Capture the cell that displays the provided text and extract its [X, Y] central coordinate. 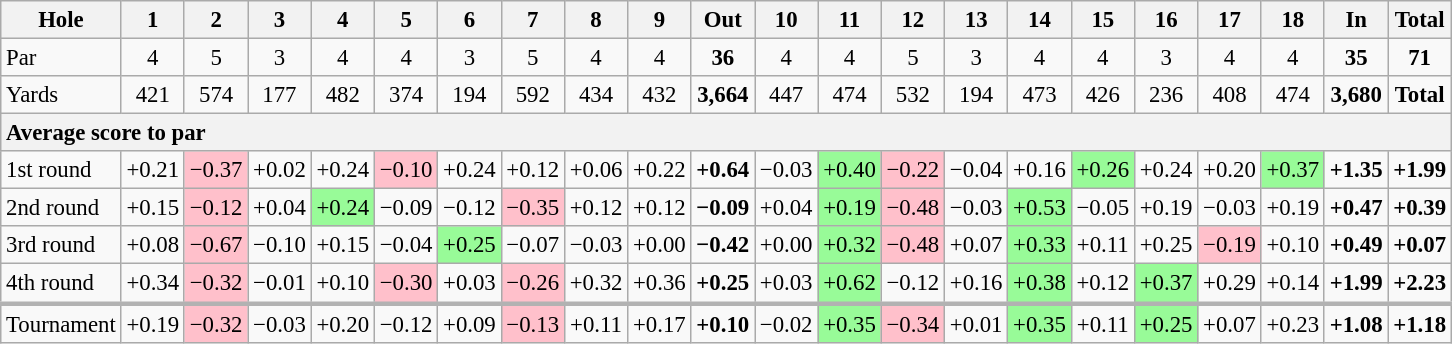
+0.06 [596, 170]
−0.22 [912, 170]
35 [1356, 58]
+1.08 [1356, 322]
447 [786, 95]
4th round [61, 284]
+0.09 [470, 322]
+0.36 [660, 284]
Hole [61, 20]
236 [1166, 95]
+0.08 [152, 245]
+0.62 [850, 284]
In [1356, 20]
434 [596, 95]
+0.53 [1040, 208]
3,680 [1356, 95]
14 [1040, 20]
1st round [61, 170]
−0.37 [216, 170]
+0.64 [722, 170]
10 [786, 20]
Par [61, 58]
+0.34 [152, 284]
−0.02 [786, 322]
+1.18 [1420, 322]
482 [342, 95]
−0.19 [1230, 245]
532 [912, 95]
426 [1102, 95]
−0.13 [532, 322]
17 [1230, 20]
−0.42 [722, 245]
+0.22 [660, 170]
16 [1166, 20]
Tournament [61, 322]
−0.35 [532, 208]
+0.33 [1040, 245]
421 [152, 95]
+0.01 [976, 322]
+0.26 [1102, 170]
Out [722, 20]
−0.30 [406, 284]
+1.35 [1356, 170]
−0.07 [532, 245]
+0.38 [1040, 284]
3,664 [722, 95]
+0.21 [152, 170]
+0.17 [660, 322]
Average score to par [726, 133]
−0.05 [1102, 208]
+0.47 [1356, 208]
+0.40 [850, 170]
+2.23 [1420, 284]
+0.14 [1292, 284]
408 [1230, 95]
−0.01 [280, 284]
592 [532, 95]
+0.29 [1230, 284]
473 [1040, 95]
11 [850, 20]
12 [912, 20]
18 [1292, 20]
−0.67 [216, 245]
+0.39 [1420, 208]
Yards [61, 95]
71 [1420, 58]
6 [470, 20]
+0.02 [280, 170]
−0.34 [912, 322]
13 [976, 20]
+0.23 [1292, 322]
7 [532, 20]
−0.26 [532, 284]
2nd round [61, 208]
8 [596, 20]
432 [660, 95]
15 [1102, 20]
1 [152, 20]
3rd round [61, 245]
374 [406, 95]
574 [216, 95]
2 [216, 20]
36 [722, 58]
+0.49 [1356, 245]
9 [660, 20]
177 [280, 95]
